Search for the cell housing the specified text and yield its (X, Y) center coordinate. 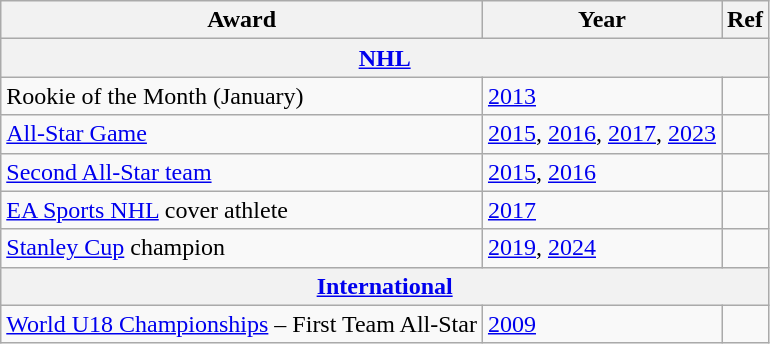
Second All-Star team (242, 172)
Award (242, 20)
All-Star Game (242, 134)
Ref (746, 20)
2017 (602, 210)
International (385, 286)
Year (602, 20)
EA Sports NHL cover athlete (242, 210)
World U18 Championships – First Team All-Star (242, 324)
2009 (602, 324)
Rookie of the Month (January) (242, 96)
Stanley Cup champion (242, 248)
2019, 2024 (602, 248)
2013 (602, 96)
NHL (385, 58)
2015, 2016 (602, 172)
2015, 2016, 2017, 2023 (602, 134)
